Find where the given text appears and provide that cell's center as (x, y) coordinate. 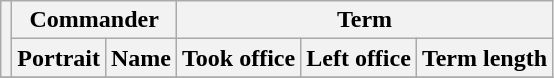
Term (365, 20)
Name (140, 58)
Term length (484, 58)
Portrait (59, 58)
Left office (359, 58)
Took office (239, 58)
Commander (94, 20)
